Search for the cell housing the specified text and yield its [x, y] center coordinate. 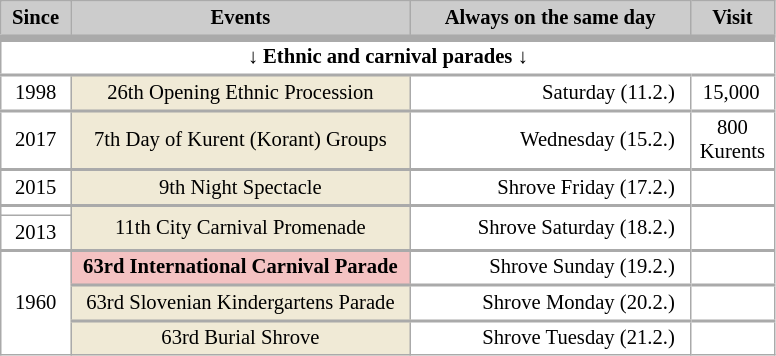
Events [240, 18]
Since [36, 18]
Shrove Tuesday (21.2.) [550, 337]
2013 [36, 232]
63rd Burial Shrove [240, 337]
7th Day of Kurent (Korant) Groups [240, 140]
Shrove Saturday (18.2.) [550, 226]
1998 [36, 92]
2015 [36, 186]
11th City Carnival Promenade [240, 226]
1960 [36, 302]
15,000 [732, 92]
Saturday (11.2.) [550, 92]
63rd International Carnival Parade [240, 268]
Shrove Friday (17.2.) [550, 186]
Wednesday (15.2.) [550, 140]
9th Night Spectacle [240, 186]
Always on the same day [550, 18]
Shrove Monday (20.2.) [550, 302]
63rd Slovenian Kindergartens Parade [240, 302]
Shrove Sunday (19.2.) [550, 268]
Visit [732, 18]
2017 [36, 140]
800Kurents [732, 140]
26th Opening Ethnic Procession [240, 92]
↓ Ethnic and carnival parades ↓ [388, 56]
